Search for the cell housing the specified text and yield its (X, Y) center coordinate. 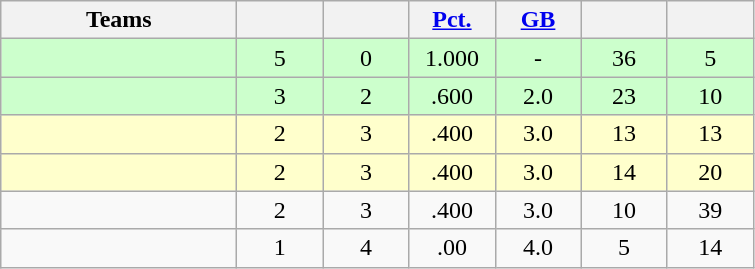
.00 (452, 248)
20 (710, 172)
1 (280, 248)
1.000 (452, 58)
- (538, 58)
.600 (452, 96)
36 (624, 58)
0 (366, 58)
4 (366, 248)
39 (710, 210)
Pct. (452, 20)
GB (538, 20)
2.0 (538, 96)
Teams (119, 20)
23 (624, 96)
4.0 (538, 248)
